Locate the cell with the specified text and output its (X, Y) center coordinate. 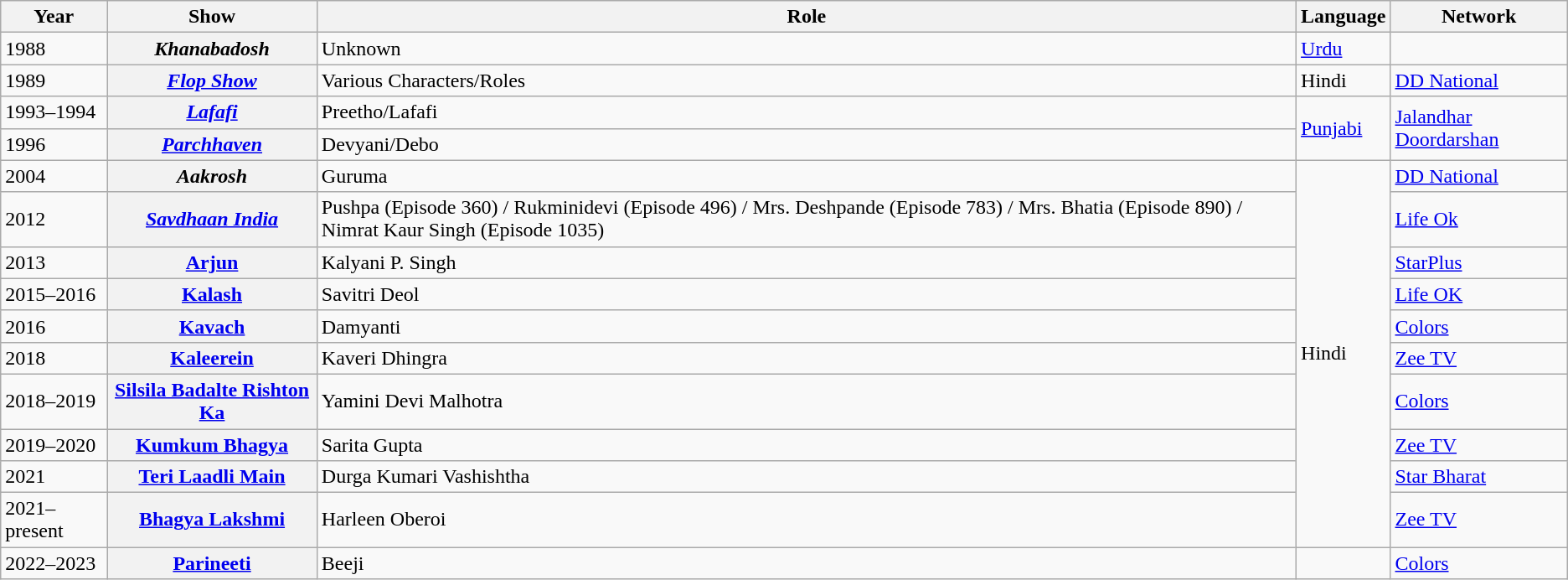
1996 (54, 144)
Beeji (806, 563)
Kalyani P. Singh (806, 262)
Kaleerein (213, 358)
Devyani/Debo (806, 144)
Guruma (806, 176)
Khanabadosh (213, 49)
Jalandhar Doordarshan (1479, 128)
Lafafi (213, 112)
Parineeti (213, 563)
Urdu (1344, 49)
Parchhaven (213, 144)
Kumkum Bhagya (213, 445)
2013 (54, 262)
Year (54, 17)
Harleen Oberoi (806, 520)
Various Characters/Roles (806, 80)
Teri Laadli Main (213, 477)
1989 (54, 80)
Star Bharat (1479, 477)
2019–2020 (54, 445)
Kavach (213, 326)
2018 (54, 358)
Life OK (1479, 294)
Pushpa (Episode 360) / Rukminidevi (Episode 496) / Mrs. Deshpande (Episode 783) / Mrs. Bhatia (Episode 890) / Nimrat Kaur Singh (Episode 1035) (806, 220)
Language (1344, 17)
Show (213, 17)
Flop Show (213, 80)
Silsila Badalte Rishton Ka (213, 401)
Unknown (806, 49)
Bhagya Lakshmi (213, 520)
Kaveri Dhingra (806, 358)
2022–2023 (54, 563)
2021 (54, 477)
Aakrosh (213, 176)
Kalash (213, 294)
Life Ok (1479, 220)
2018–2019 (54, 401)
Network (1479, 17)
2012 (54, 220)
1993–1994 (54, 112)
Arjun (213, 262)
Damyanti (806, 326)
StarPlus (1479, 262)
2004 (54, 176)
Durga Kumari Vashishtha (806, 477)
2021–present (54, 520)
Yamini Devi Malhotra (806, 401)
2015–2016 (54, 294)
Role (806, 17)
Punjabi (1344, 128)
Savdhaan India (213, 220)
Savitri Deol (806, 294)
Sarita Gupta (806, 445)
Preetho/Lafafi (806, 112)
2016 (54, 326)
1988 (54, 49)
